Capture the cell that displays the provided text and extract its [x, y] central coordinate. 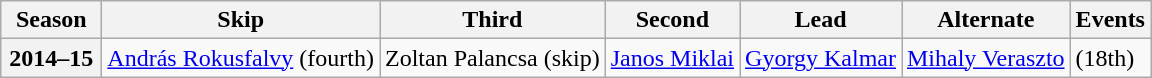
2014–15 [52, 58]
Alternate [986, 20]
Season [52, 20]
Events [1110, 20]
Zoltan Palancsa (skip) [493, 58]
Gyorgy Kalmar [821, 58]
(18th) [1110, 58]
Lead [821, 20]
András Rokusfalvy (fourth) [241, 58]
Skip [241, 20]
Third [493, 20]
Mihaly Veraszto [986, 58]
Janos Miklai [672, 58]
Second [672, 20]
